Return (X, Y) of the center of cell containing provided text 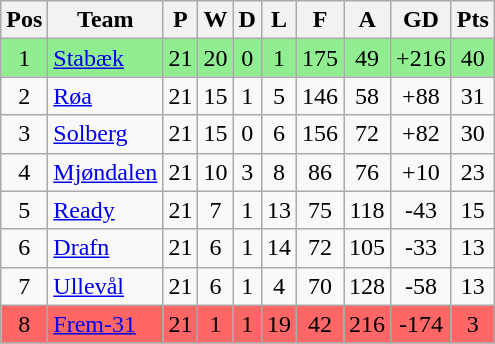
Ready (106, 210)
W (216, 20)
Mjøndalen (106, 172)
Pos (24, 20)
128 (368, 286)
+82 (422, 134)
Ullevål (106, 286)
L (278, 20)
216 (368, 324)
86 (320, 172)
175 (320, 58)
-174 (422, 324)
31 (472, 96)
Røa (106, 96)
Solberg (106, 134)
A (368, 20)
40 (472, 58)
105 (368, 248)
GD (422, 20)
F (320, 20)
+216 (422, 58)
19 (278, 324)
42 (320, 324)
118 (368, 210)
156 (320, 134)
Stabæk (106, 58)
+10 (422, 172)
10 (216, 172)
76 (368, 172)
-43 (422, 210)
+88 (422, 96)
70 (320, 286)
20 (216, 58)
146 (320, 96)
-33 (422, 248)
75 (320, 210)
P (180, 20)
-58 (422, 286)
Pts (472, 20)
Team (106, 20)
Drafn (106, 248)
D (247, 20)
30 (472, 134)
14 (278, 248)
2 (24, 96)
58 (368, 96)
23 (472, 172)
49 (368, 58)
Frem-31 (106, 324)
